Locate the cell with the specified text and output its (x, y) center coordinate. 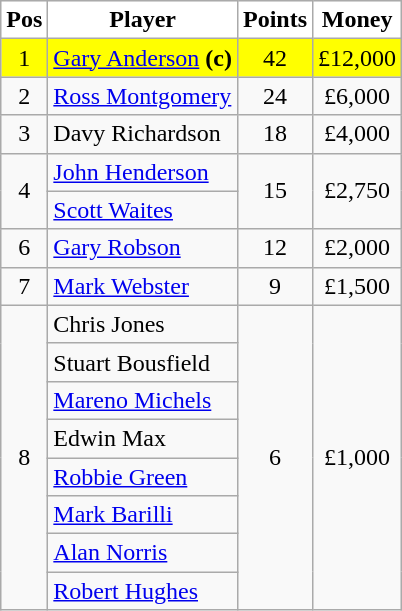
£4,000 (358, 134)
2 (24, 96)
8 (24, 457)
Money (358, 20)
24 (274, 96)
£1,000 (358, 457)
Edwin Max (143, 438)
Gary Anderson (c) (143, 58)
42 (274, 58)
7 (24, 286)
Player (143, 20)
Robbie Green (143, 477)
Pos (24, 20)
£1,500 (358, 286)
Points (274, 20)
£2,000 (358, 248)
£6,000 (358, 96)
Mark Webster (143, 286)
Chris Jones (143, 324)
4 (24, 191)
£12,000 (358, 58)
Davy Richardson (143, 134)
£2,750 (358, 191)
1 (24, 58)
Alan Norris (143, 553)
Scott Waites (143, 210)
John Henderson (143, 172)
Mark Barilli (143, 515)
Mareno Michels (143, 400)
12 (274, 248)
Stuart Bousfield (143, 362)
Gary Robson (143, 248)
9 (274, 286)
18 (274, 134)
Ross Montgomery (143, 96)
15 (274, 191)
3 (24, 134)
Robert Hughes (143, 591)
